Return the (X, Y) coordinate for the center point of the cell that contains the specified text.  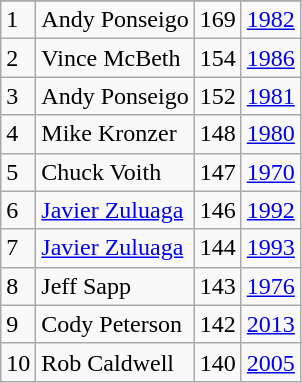
146 (218, 210)
Chuck Voith (115, 172)
2005 (270, 362)
2013 (270, 324)
1992 (270, 210)
7 (18, 248)
Mike Kronzer (115, 134)
10 (18, 362)
169 (218, 20)
Jeff Sapp (115, 286)
142 (218, 324)
144 (218, 248)
4 (18, 134)
147 (218, 172)
140 (218, 362)
8 (18, 286)
6 (18, 210)
1976 (270, 286)
1982 (270, 20)
143 (218, 286)
Vince McBeth (115, 58)
3 (18, 96)
148 (218, 134)
5 (18, 172)
154 (218, 58)
Cody Peterson (115, 324)
1980 (270, 134)
2 (18, 58)
Rob Caldwell (115, 362)
9 (18, 324)
1981 (270, 96)
1986 (270, 58)
1993 (270, 248)
152 (218, 96)
1 (18, 20)
1970 (270, 172)
